Scan for the cell matching the given text and deliver its [X, Y] coordinate at center. 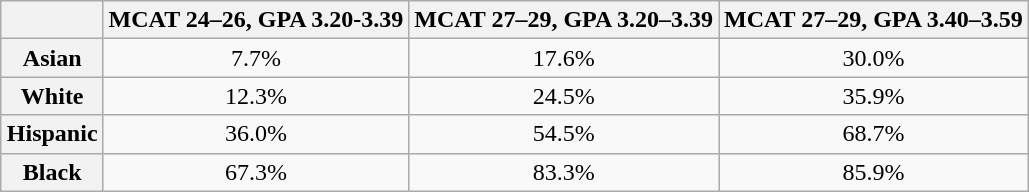
Hispanic [52, 134]
30.0% [874, 58]
MCAT 27–29, GPA 3.20–3.39 [564, 20]
White [52, 96]
MCAT 24–26, GPA 3.20-3.39 [256, 20]
67.3% [256, 172]
83.3% [564, 172]
Black [52, 172]
Asian [52, 58]
24.5% [564, 96]
36.0% [256, 134]
85.9% [874, 172]
35.9% [874, 96]
MCAT 27–29, GPA 3.40–3.59 [874, 20]
12.3% [256, 96]
7.7% [256, 58]
17.6% [564, 58]
68.7% [874, 134]
54.5% [564, 134]
